Detect which cell encompasses the target text, then output its (X, Y) center coordinate. 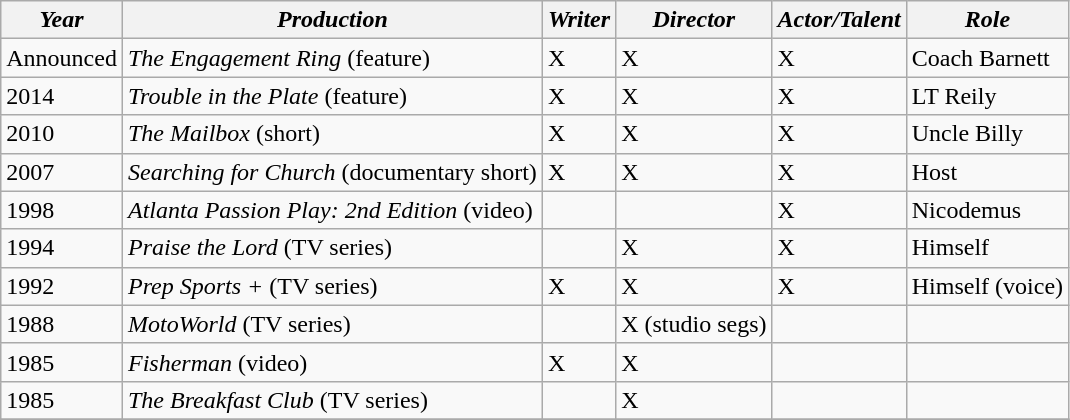
Uncle Billy (987, 134)
The Engagement Ring (feature) (332, 58)
Praise the Lord (TV series) (332, 248)
2010 (62, 134)
1994 (62, 248)
1992 (62, 286)
Trouble in the Plate (feature) (332, 96)
Production (332, 20)
Himself (voice) (987, 286)
MotoWorld (TV series) (332, 324)
2007 (62, 172)
Director (694, 20)
Year (62, 20)
The Mailbox (short) (332, 134)
LT Reily (987, 96)
Writer (578, 20)
Coach Barnett (987, 58)
Actor/Talent (839, 20)
Searching for Church (documentary short) (332, 172)
Himself (987, 248)
Atlanta Passion Play: 2nd Edition (video) (332, 210)
The Breakfast Club (TV series) (332, 400)
Prep Sports + (TV series) (332, 286)
Announced (62, 58)
1988 (62, 324)
Host (987, 172)
Nicodemus (987, 210)
1998 (62, 210)
2014 (62, 96)
Fisherman (video) (332, 362)
X (studio segs) (694, 324)
Role (987, 20)
